Find where the given text appears and provide that cell's center as [X, Y] coordinate. 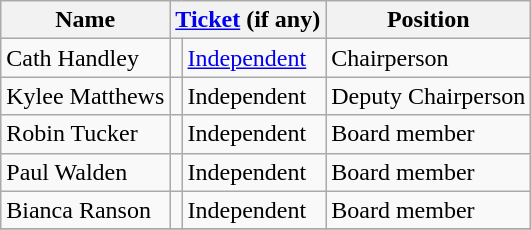
Chairperson [428, 58]
Robin Tucker [86, 134]
Paul Walden [86, 172]
Deputy Chairperson [428, 96]
Kylee Matthews [86, 96]
Cath Handley [86, 58]
Position [428, 20]
Name [86, 20]
Ticket (if any) [248, 20]
Bianca Ranson [86, 210]
